Find where the given text appears and provide that cell's center as (x, y) coordinate. 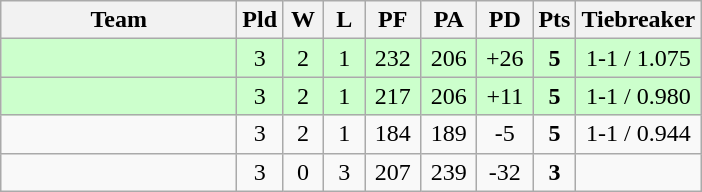
-32 (505, 172)
232 (393, 58)
Tiebreaker (638, 20)
217 (393, 96)
1-1 / 1.075 (638, 58)
239 (449, 172)
1-1 / 0.980 (638, 96)
+26 (505, 58)
207 (393, 172)
Pld (260, 20)
PA (449, 20)
184 (393, 134)
1-1 / 0.944 (638, 134)
189 (449, 134)
+11 (505, 96)
0 (304, 172)
PF (393, 20)
Team (119, 20)
L (344, 20)
-5 (505, 134)
PD (505, 20)
Pts (554, 20)
W (304, 20)
